For the text-containing cell, return its midpoint in [x, y] coordinate format. 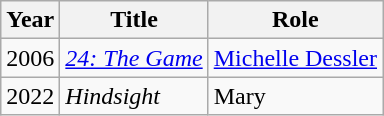
24: The Game [134, 58]
2006 [30, 58]
Title [134, 20]
2022 [30, 96]
Mary [295, 96]
Hindsight [134, 96]
Year [30, 20]
Role [295, 20]
Michelle Dessler [295, 58]
